Scan for the cell matching the given text and deliver its [x, y] coordinate at center. 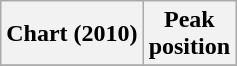
Peakposition [189, 34]
Chart (2010) [72, 34]
